Extract the (X, Y) coordinate from the center of the cell holding the provided text.  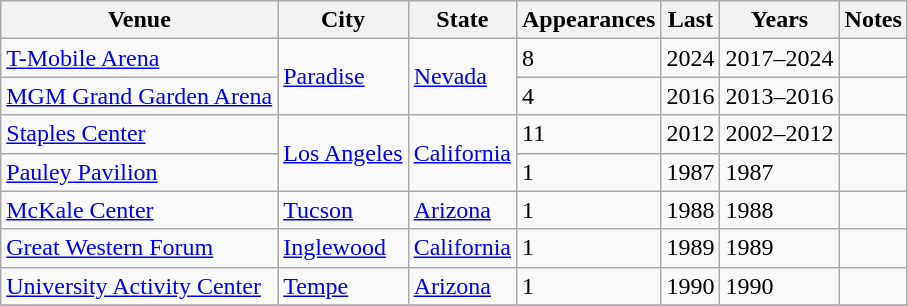
Tempe (343, 286)
8 (588, 58)
City (343, 20)
4 (588, 96)
Los Angeles (343, 153)
McKale Center (140, 210)
Great Western Forum (140, 248)
Last (690, 20)
2016 (690, 96)
11 (588, 134)
Staples Center (140, 134)
2013–2016 (780, 96)
State (462, 20)
Venue (140, 20)
2002–2012 (780, 134)
Nevada (462, 77)
2012 (690, 134)
2024 (690, 58)
MGM Grand Garden Arena (140, 96)
Notes (873, 20)
Pauley Pavilion (140, 172)
Years (780, 20)
University Activity Center (140, 286)
Paradise (343, 77)
Tucson (343, 210)
Appearances (588, 20)
Inglewood (343, 248)
2017–2024 (780, 58)
T-Mobile Arena (140, 58)
